Scan for the cell matching the given text and deliver its [x, y] coordinate at center. 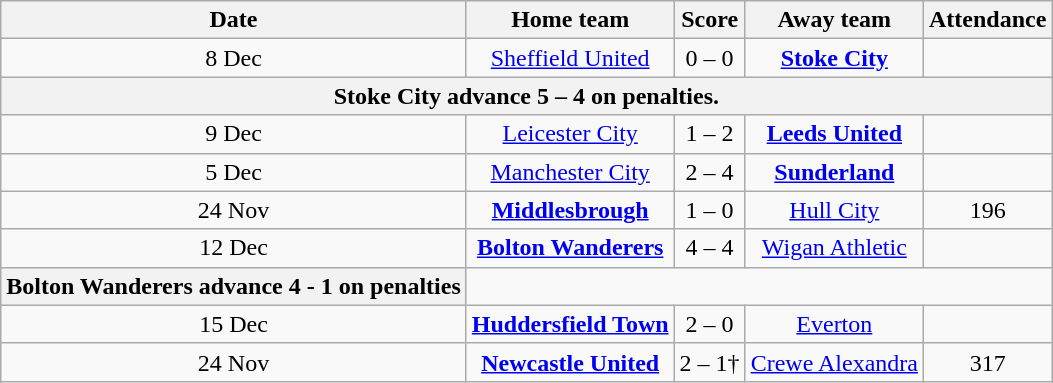
Bolton Wanderers [570, 248]
9 Dec [234, 134]
Date [234, 20]
196 [987, 210]
15 Dec [234, 324]
Sunderland [834, 172]
Home team [570, 20]
Newcastle United [570, 362]
Stoke City advance 5 – 4 on penalties. [526, 96]
4 – 4 [710, 248]
12 Dec [234, 248]
317 [987, 362]
Crewe Alexandra [834, 362]
1 – 0 [710, 210]
Stoke City [834, 58]
Sheffield United [570, 58]
2 – 0 [710, 324]
8 Dec [234, 58]
2 – 1† [710, 362]
0 – 0 [710, 58]
1 – 2 [710, 134]
Middlesbrough [570, 210]
Manchester City [570, 172]
Attendance [987, 20]
Wigan Athletic [834, 248]
Score [710, 20]
Leeds United [834, 134]
Leicester City [570, 134]
Everton [834, 324]
Huddersfield Town [570, 324]
5 Dec [234, 172]
Away team [834, 20]
Hull City [834, 210]
2 – 4 [710, 172]
Bolton Wanderers advance 4 - 1 on penalties [234, 286]
